Detect which cell encompasses the target text, then output its [X, Y] center coordinate. 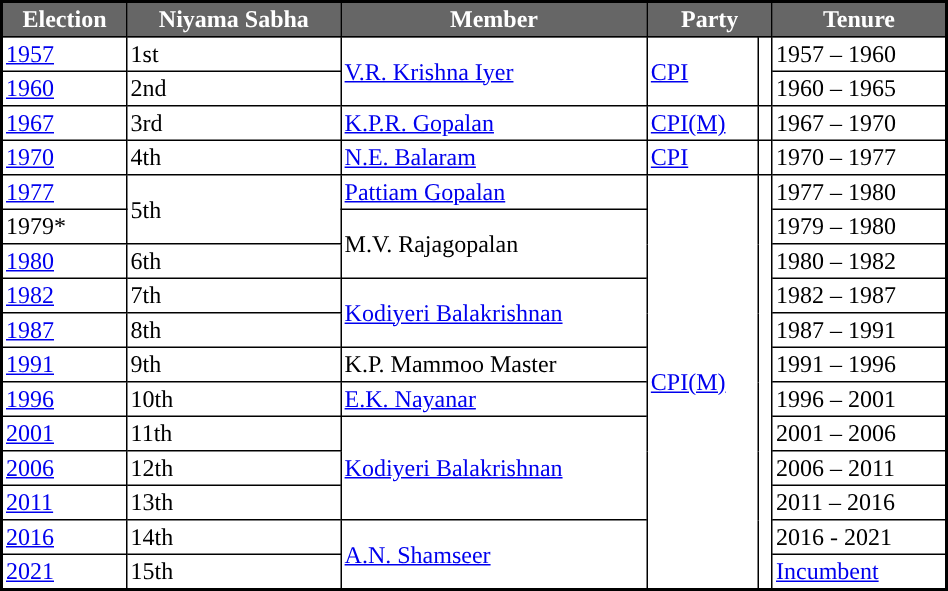
2021 [64, 572]
1967 – 1970 [859, 123]
1987 [64, 330]
Niyama Sabha [234, 20]
1960 – 1965 [859, 88]
Member [494, 20]
10th [234, 399]
N.E. Balaram [494, 157]
M.V. Rajagopalan [494, 244]
2011 [64, 502]
1996 – 2001 [859, 399]
1977 [64, 192]
Pattiam Gopalan [494, 192]
6th [234, 261]
1996 [64, 399]
3rd [234, 123]
1987 – 1991 [859, 330]
K.P. Mammoo Master [494, 364]
11th [234, 433]
1991 [64, 364]
A.N. Shamseer [494, 555]
1970 [64, 157]
1991 – 1996 [859, 364]
2016 [64, 537]
V.R. Krishna Iyer [494, 72]
1970 – 1977 [859, 157]
1980 – 1982 [859, 261]
2001 – 2006 [859, 433]
1980 [64, 261]
1979 – 1980 [859, 226]
1967 [64, 123]
1957 – 1960 [859, 54]
1982 [64, 295]
Tenure [859, 20]
2011 – 2016 [859, 502]
2006 [64, 468]
13th [234, 502]
1977 – 1980 [859, 192]
2nd [234, 88]
2001 [64, 433]
2006 – 2011 [859, 468]
5th [234, 210]
1979* [64, 226]
Election [64, 20]
7th [234, 295]
K.P.R. Gopalan [494, 123]
9th [234, 364]
4th [234, 157]
1957 [64, 54]
1960 [64, 88]
2016 - 2021 [859, 537]
12th [234, 468]
1st [234, 54]
1982 – 1987 [859, 295]
15th [234, 572]
Incumbent [859, 572]
Party [710, 20]
8th [234, 330]
E.K. Nayanar [494, 399]
14th [234, 537]
